For the text-containing cell, return its midpoint in (x, y) coordinate format. 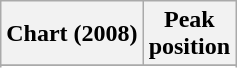
Chart (2008) (72, 34)
Peakposition (189, 34)
